For the text-containing cell, return its midpoint in (X, Y) coordinate format. 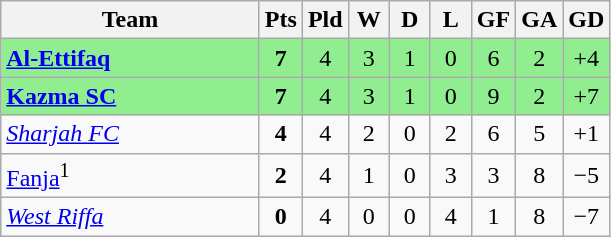
+7 (586, 96)
+1 (586, 134)
−5 (586, 176)
Al-Ettifaq (130, 58)
W (368, 20)
Team (130, 20)
Sharjah FC (130, 134)
D (410, 20)
+4 (586, 58)
GF (493, 20)
Fanja1 (130, 176)
GA (540, 20)
−7 (586, 217)
West Riffa (130, 217)
GD (586, 20)
Pld (325, 20)
9 (493, 96)
L (450, 20)
Kazma SC (130, 96)
Pts (280, 20)
5 (540, 134)
